For the text-containing cell, return its midpoint in (x, y) coordinate format. 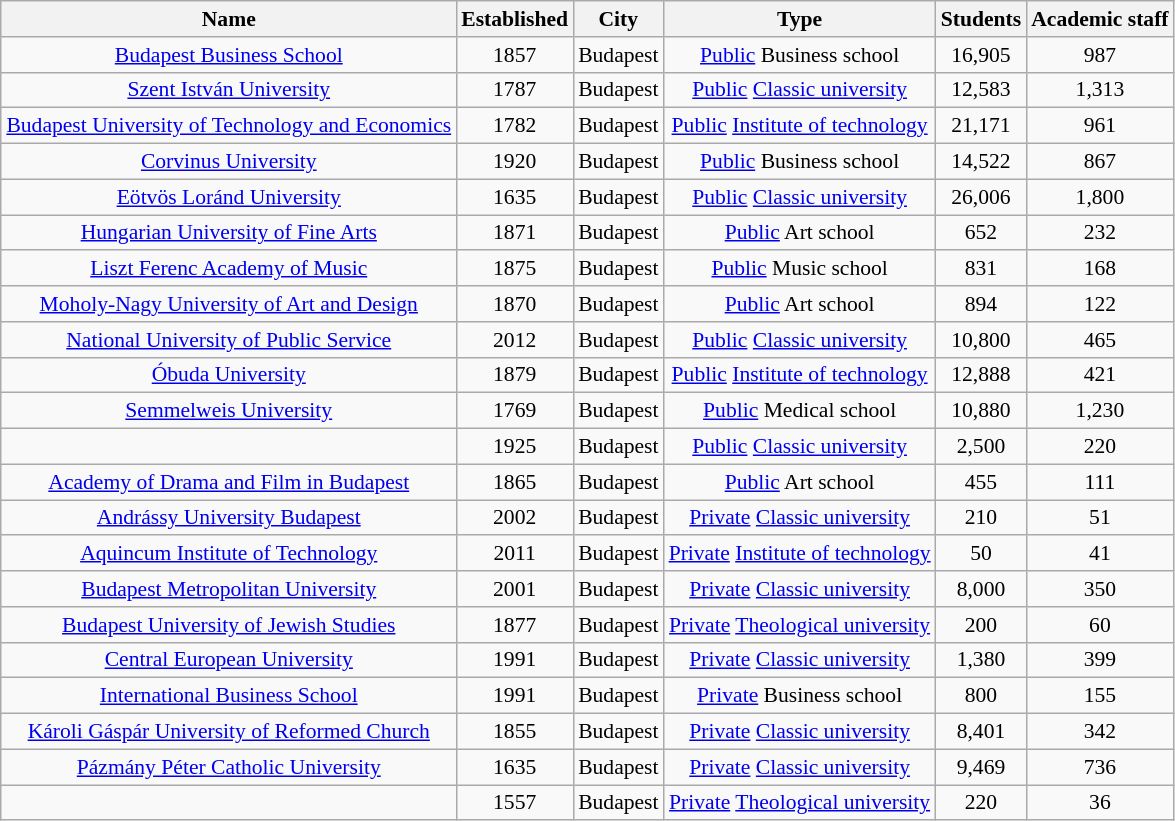
60 (1100, 624)
Károli Gáspár University of Reformed Church (228, 731)
41 (1100, 553)
Pázmány Péter Catholic University (228, 767)
Óbuda University (228, 375)
14,522 (982, 161)
987 (1100, 54)
1920 (514, 161)
1925 (514, 446)
National University of Public Service (228, 339)
1782 (514, 126)
Public Music school (800, 268)
12,583 (982, 90)
1,800 (1100, 197)
Private Institute of technology (800, 553)
50 (982, 553)
Andrássy University Budapest (228, 518)
111 (1100, 482)
26,006 (982, 197)
831 (982, 268)
421 (1100, 375)
Aquincum Institute of Technology (228, 553)
Budapest University of Jewish Studies (228, 624)
1871 (514, 232)
200 (982, 624)
1855 (514, 731)
210 (982, 518)
Private Business school (800, 696)
12,888 (982, 375)
2011 (514, 553)
Budapest Business School (228, 54)
1787 (514, 90)
2,500 (982, 446)
2001 (514, 589)
1870 (514, 304)
9,469 (982, 767)
1,313 (1100, 90)
1,230 (1100, 411)
1,380 (982, 660)
16,905 (982, 54)
Public Medical school (800, 411)
1865 (514, 482)
36 (1100, 802)
Corvinus University (228, 161)
Name (228, 19)
Liszt Ferenc Academy of Music (228, 268)
Budapest University of Technology and Economics (228, 126)
2012 (514, 339)
867 (1100, 161)
Budapest Metropolitan University (228, 589)
1879 (514, 375)
Eötvös Loránd University (228, 197)
Hungarian University of Fine Arts (228, 232)
800 (982, 696)
Szent István University (228, 90)
232 (1100, 232)
652 (982, 232)
Academy of Drama and Film in Budapest (228, 482)
8,401 (982, 731)
Academic staff (1100, 19)
10,880 (982, 411)
155 (1100, 696)
51 (1100, 518)
Established (514, 19)
455 (982, 482)
10,800 (982, 339)
2002 (514, 518)
961 (1100, 126)
21,171 (982, 126)
Type (800, 19)
122 (1100, 304)
Moholy-Nagy University of Art and Design (228, 304)
Semmelweis University (228, 411)
Students (982, 19)
342 (1100, 731)
8,000 (982, 589)
399 (1100, 660)
1857 (514, 54)
465 (1100, 339)
736 (1100, 767)
City (618, 19)
Central European University (228, 660)
894 (982, 304)
1769 (514, 411)
350 (1100, 589)
International Business School (228, 696)
1557 (514, 802)
168 (1100, 268)
1877 (514, 624)
1875 (514, 268)
